From the cell containing the given text, extract its center point as [x, y] coordinate. 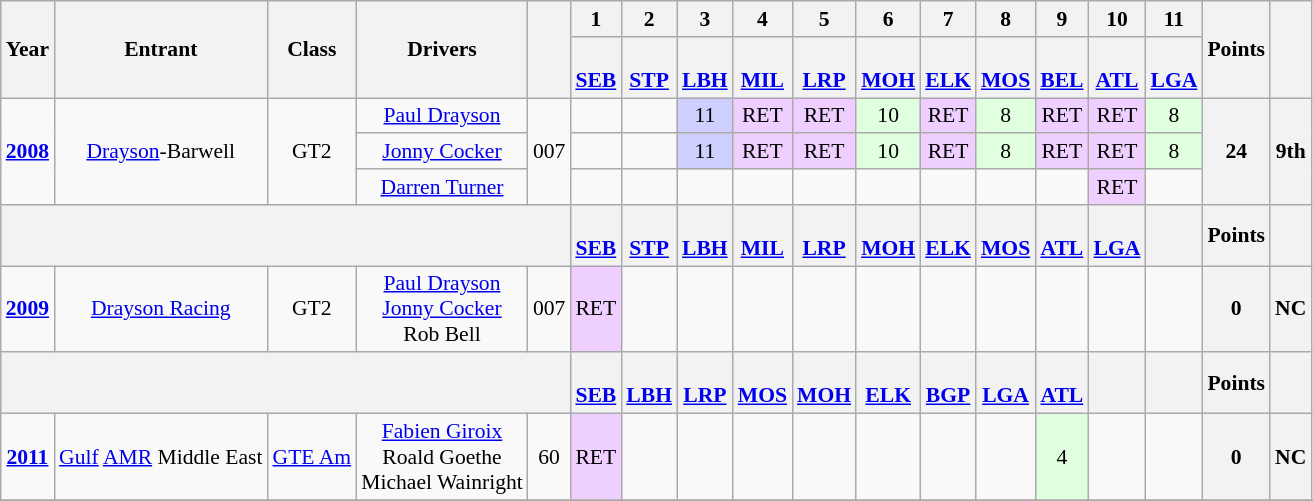
Drayson-Barwell [160, 152]
Year [28, 50]
BGP [948, 384]
9 [1062, 19]
Paul Drayson Jonny Cocker Rob Bell [442, 310]
Gulf AMR Middle East [160, 458]
Jonny Cocker [442, 152]
3 [705, 19]
5 [824, 19]
60 [550, 458]
Drayson Racing [160, 310]
2009 [28, 310]
Fabien Giroix Roald Goethe Michael Wainright [442, 458]
1 [596, 19]
GTE Am [312, 458]
2008 [28, 152]
Darren Turner [442, 187]
2011 [28, 458]
9th [1290, 152]
Entrant [160, 50]
Paul Drayson [442, 116]
2 [649, 19]
Drivers [442, 50]
6 [888, 19]
24 [1236, 152]
BEL [1062, 68]
7 [948, 19]
Class [312, 50]
